Locate the cell with the specified text and output its (x, y) center coordinate. 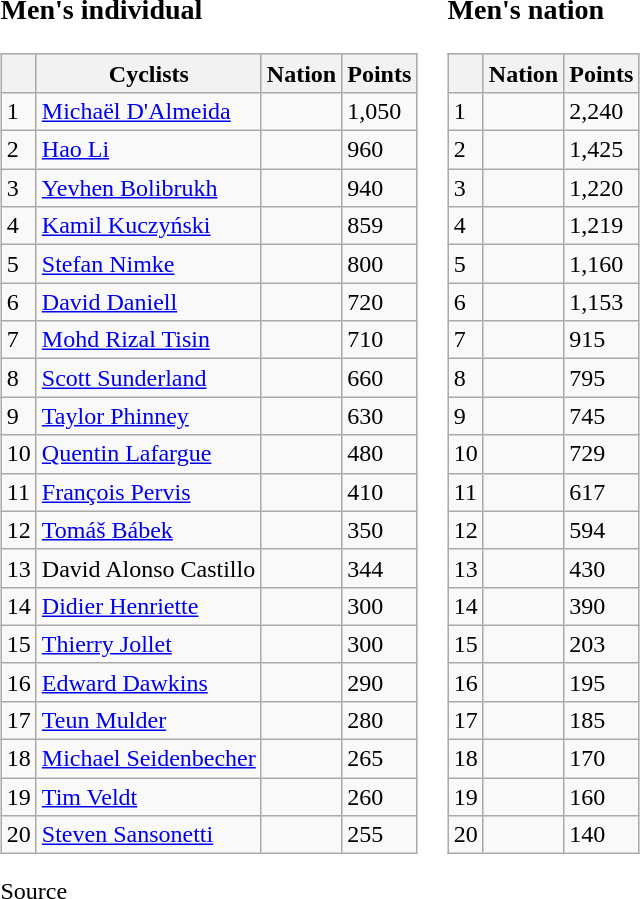
Hao Li (148, 150)
480 (380, 454)
203 (602, 644)
1,220 (602, 188)
350 (380, 530)
290 (380, 682)
800 (380, 264)
594 (602, 530)
710 (380, 340)
410 (380, 492)
915 (602, 340)
Stefan Nimke (148, 264)
720 (380, 302)
Didier Henriette (148, 606)
1,160 (602, 264)
265 (380, 759)
729 (602, 454)
Edward Dawkins (148, 682)
660 (380, 378)
1,219 (602, 226)
195 (602, 682)
1,153 (602, 302)
Tomáš Bábek (148, 530)
795 (602, 378)
185 (602, 720)
Scott Sunderland (148, 378)
Kamil Kuczyński (148, 226)
Teun Mulder (148, 720)
1,050 (380, 111)
2,240 (602, 111)
Michael Seidenbecher (148, 759)
Yevhen Bolibrukh (148, 188)
940 (380, 188)
630 (380, 416)
David Daniell (148, 302)
Steven Sansonetti (148, 835)
960 (380, 150)
280 (380, 720)
Tim Veldt (148, 797)
François Pervis (148, 492)
344 (380, 568)
260 (380, 797)
170 (602, 759)
1,425 (602, 150)
160 (602, 797)
Taylor Phinney (148, 416)
Michaël D'Almeida (148, 111)
255 (380, 835)
Mohd Rizal Tisin (148, 340)
140 (602, 835)
Cyclists (148, 73)
745 (602, 416)
617 (602, 492)
390 (602, 606)
430 (602, 568)
Thierry Jollet (148, 644)
Quentin Lafargue (148, 454)
859 (380, 226)
David Alonso Castillo (148, 568)
